Scan for the cell matching the given text and deliver its (x, y) coordinate at center. 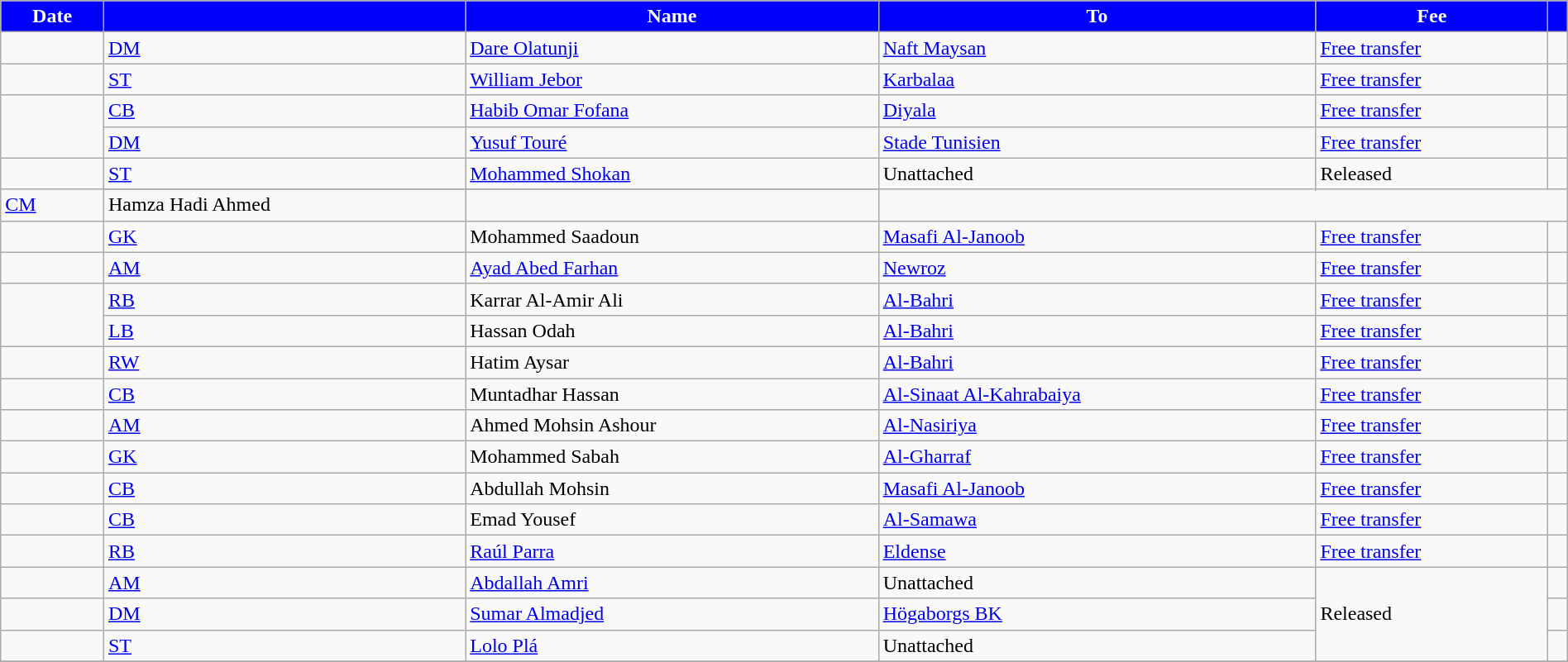
Abdallah Amri (672, 583)
Al-Samawa (1097, 520)
Emad Yousef (672, 520)
Lolo Plá (672, 645)
Fee (1432, 17)
Raúl Parra (672, 551)
Al-Sinaat Al-Kahrabaiya (1097, 394)
Karrar Al-Amir Ali (672, 299)
William Jebor (672, 79)
Ayad Abed Farhan (672, 268)
Hatim Aysar (672, 362)
Newroz (1097, 268)
Mohammed Sabah (672, 457)
Diyala (1097, 111)
Dare Olatunji (672, 48)
Eldense (1097, 551)
Mohammed Saadoun (672, 236)
Muntadhar Hassan (672, 394)
Naft Maysan (1097, 48)
Al-Nasiriya (1097, 426)
Al-Gharraf (1097, 457)
LB (284, 331)
Name (672, 17)
Högaborgs BK (1097, 614)
Hassan Odah (672, 331)
Yusuf Touré (672, 142)
Hamza Hadi Ahmed (284, 205)
Sumar Almadjed (672, 614)
Habib Omar Fofana (672, 111)
RW (284, 362)
Ahmed Mohsin Ashour (672, 426)
Abdullah Mohsin (672, 488)
Stade Tunisien (1097, 142)
To (1097, 17)
Karbalaa (1097, 79)
Mohammed Shokan (672, 174)
Date (53, 17)
CM (53, 205)
